From the cell containing the given text, extract its center point as (x, y) coordinate. 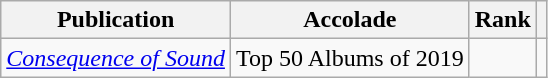
Consequence of Sound (116, 58)
Rank (502, 20)
Accolade (350, 20)
Top 50 Albums of 2019 (350, 58)
Publication (116, 20)
